Pinpoint the cell where the given text exists, returning its (x, y) midpoint coordinate. 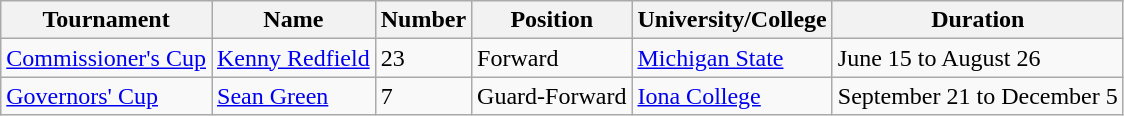
23 (423, 58)
Forward (552, 58)
September 21 to December 5 (978, 96)
Michigan State (732, 58)
June 15 to August 26 (978, 58)
Name (294, 20)
Guard-Forward (552, 96)
University/College (732, 20)
Sean Green (294, 96)
Commissioner's Cup (106, 58)
Tournament (106, 20)
Position (552, 20)
Kenny Redfield (294, 58)
Number (423, 20)
Governors' Cup (106, 96)
Duration (978, 20)
7 (423, 96)
Iona College (732, 96)
